From the cell containing the given text, extract its center point as (X, Y) coordinate. 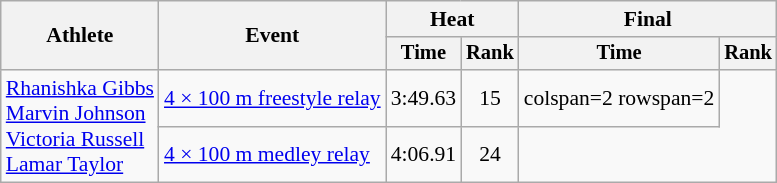
Athlete (80, 36)
Heat (452, 19)
15 (490, 98)
3:49.63 (424, 98)
4 × 100 m freestyle relay (272, 98)
Event (272, 36)
Rhanishka GibbsMarvin JohnsonVictoria RussellLamar Taylor (80, 126)
Final (648, 19)
colspan=2 rowspan=2 (620, 98)
4 × 100 m medley relay (272, 155)
24 (490, 155)
4:06.91 (424, 155)
